Locate the cell with the specified text and output its [x, y] center coordinate. 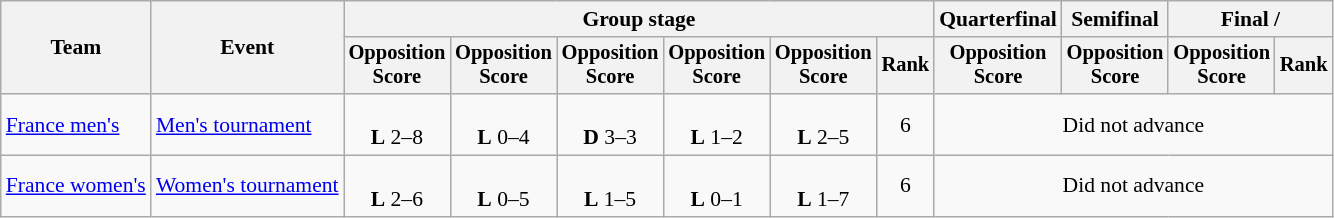
L 0–4 [504, 124]
Quarterfinal [998, 19]
D 3–3 [610, 124]
L 1–2 [716, 124]
L 2–5 [824, 124]
L 0–5 [504, 186]
L 2–8 [398, 124]
Group stage [640, 19]
Men's tournament [248, 124]
Semifinal [1116, 19]
France men's [76, 124]
Final / [1250, 19]
Women's tournament [248, 186]
L 1–5 [610, 186]
Event [248, 48]
L 1–7 [824, 186]
Team [76, 48]
L 2–6 [398, 186]
L 0–1 [716, 186]
France women's [76, 186]
